Locate the cell with the specified text and output its (x, y) center coordinate. 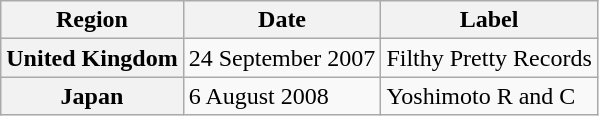
United Kingdom (92, 58)
Region (92, 20)
Yoshimoto R and C (489, 96)
Filthy Pretty Records (489, 58)
Date (282, 20)
Label (489, 20)
24 September 2007 (282, 58)
6 August 2008 (282, 96)
Japan (92, 96)
